Pinpoint the cell where the given text exists, returning its [X, Y] midpoint coordinate. 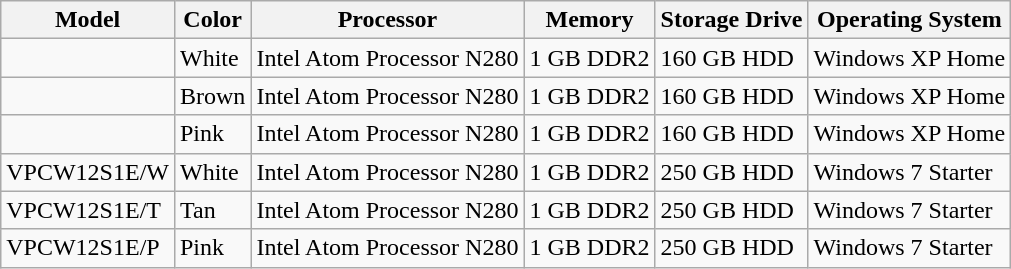
Operating System [910, 20]
VPCW12S1E/T [88, 210]
Memory [590, 20]
Model [88, 20]
Storage Drive [732, 20]
VPCW12S1E/W [88, 172]
Tan [212, 210]
Processor [388, 20]
VPCW12S1E/P [88, 248]
Color [212, 20]
Brown [212, 96]
